Identify which cell holds the provided text, then report its [x, y] central coordinate. 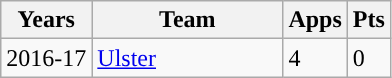
2016-17 [46, 58]
4 [315, 58]
Years [46, 20]
Apps [315, 20]
Team [188, 20]
Ulster [188, 58]
Pts [368, 20]
0 [368, 58]
